Detect which cell encompasses the target text, then output its (x, y) center coordinate. 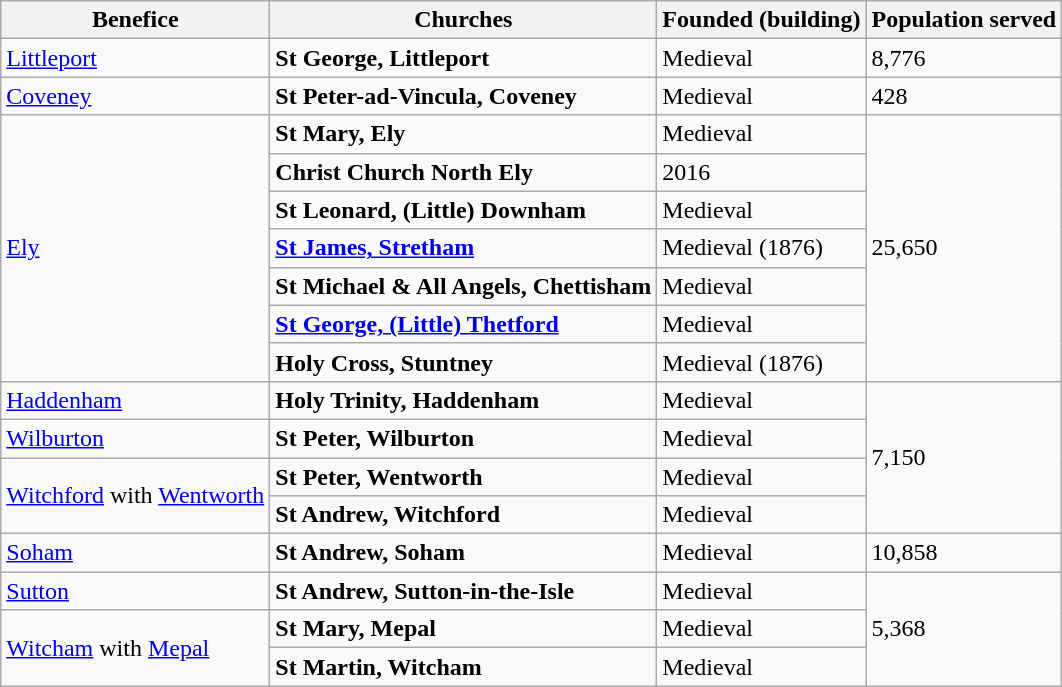
Wilburton (136, 438)
Witcham with Mepal (136, 648)
Haddenham (136, 400)
Christ Church North Ely (464, 172)
Coveney (136, 96)
8,776 (964, 58)
Littleport (136, 58)
St Andrew, Soham (464, 553)
St Michael & All Angels, Chettisham (464, 286)
5,368 (964, 629)
St Peter, Wilburton (464, 438)
St Mary, Mepal (464, 629)
10,858 (964, 553)
Founded (building) (762, 20)
Witchford with Wentworth (136, 496)
St George, Littleport (464, 58)
Benefice (136, 20)
Holy Cross, Stuntney (464, 362)
Soham (136, 553)
Sutton (136, 591)
Ely (136, 248)
Population served (964, 20)
2016 (762, 172)
St Andrew, Sutton-in-the-Isle (464, 591)
St Andrew, Witchford (464, 515)
7,150 (964, 457)
St Mary, Ely (464, 134)
Churches (464, 20)
St Leonard, (Little) Downham (464, 210)
25,650 (964, 248)
Holy Trinity, Haddenham (464, 400)
St Peter, Wentworth (464, 477)
St George, (Little) Thetford (464, 324)
St James, Stretham (464, 248)
St Peter-ad-Vincula, Coveney (464, 96)
St Martin, Witcham (464, 667)
428 (964, 96)
